Provide the (x, y) coordinate of the cell's center where the given text is located.  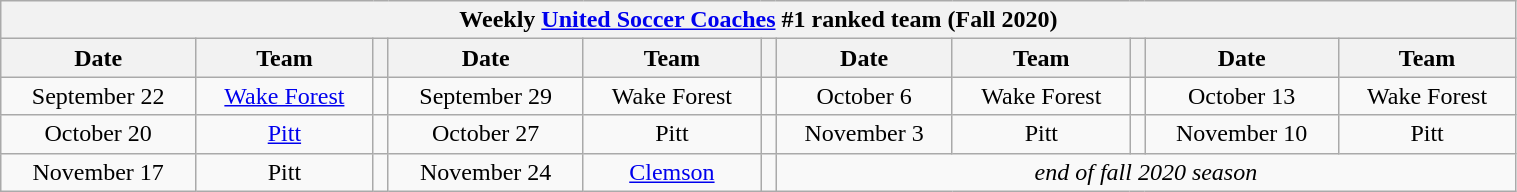
October 13 (1242, 96)
November 17 (98, 172)
September 22 (98, 96)
October 6 (864, 96)
September 29 (486, 96)
November 24 (486, 172)
October 27 (486, 134)
November 10 (1242, 134)
Clemson (672, 172)
October 20 (98, 134)
November 3 (864, 134)
end of fall 2020 season (1146, 172)
Weekly United Soccer Coaches #1 ranked team (Fall 2020) (758, 20)
